Provide the [X, Y] coordinate of the cell's center where the given text is located.  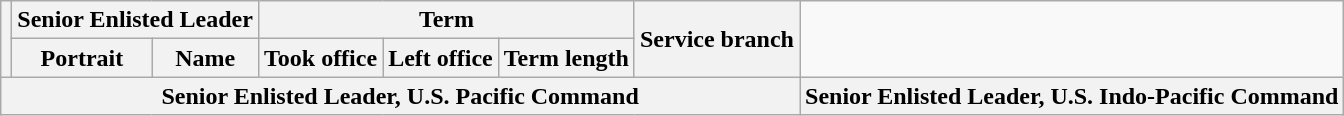
Senior Enlisted Leader [136, 20]
Name [205, 58]
Senior Enlisted Leader, U.S. Indo-Pacific Command [1072, 96]
Service branch [716, 39]
Left office [441, 58]
Took office [320, 58]
Term length [566, 58]
Portrait [82, 58]
Senior Enlisted Leader, U.S. Pacific Command [400, 96]
Term [446, 20]
